Return the [X, Y] coordinate for the center point of the cell that contains the specified text.  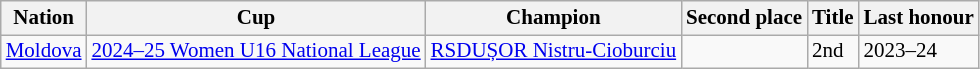
2024–25 Women U16 National League [256, 52]
Last honour [919, 18]
Moldova [44, 52]
2nd [833, 52]
Champion [554, 18]
Nation [44, 18]
Second place [744, 18]
RSDUȘOR Nistru-Cioburciu [554, 52]
Title [833, 18]
Cup [256, 18]
2023–24 [919, 52]
